Return the [x, y] coordinate for the center point of the cell that contains the specified text.  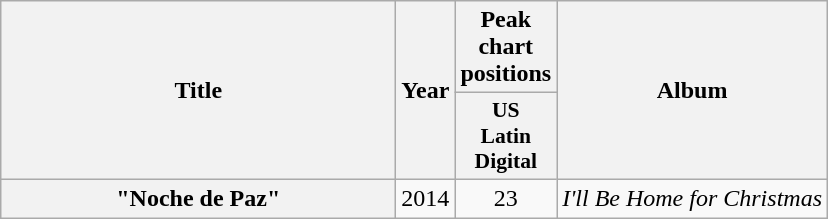
23 [506, 198]
Year [426, 90]
"Noche de Paz" [198, 198]
Peak chart positions [506, 47]
I'll Be Home for Christmas [692, 198]
2014 [426, 198]
Album [692, 90]
Title [198, 90]
USLatinDigital [506, 136]
